From the cell containing the given text, extract its center point as [X, Y] coordinate. 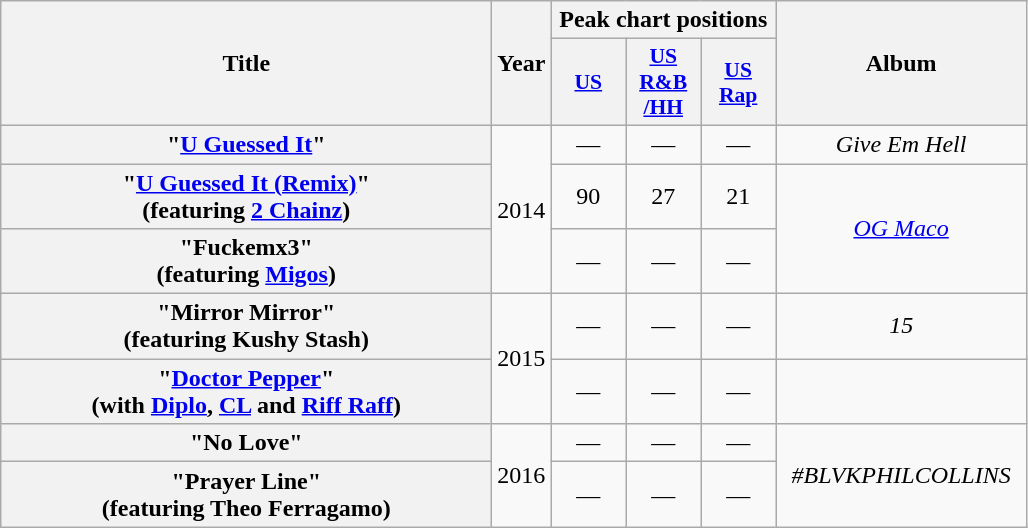
2015 [522, 359]
"U Guessed It" [246, 144]
"Fuckemx3"(featuring Migos) [246, 262]
#BLVKPHILCOLLINS [902, 476]
Give Em Hell [902, 144]
USR&B/HH [664, 82]
USRap [738, 82]
"Prayer Line"(featuring Theo Ferragamo) [246, 494]
15 [902, 326]
90 [588, 196]
"No Love" [246, 443]
2014 [522, 209]
Year [522, 64]
"U Guessed It (Remix)"(featuring 2 Chainz) [246, 196]
"Mirror Mirror"(featuring Kushy Stash) [246, 326]
27 [664, 196]
OG Maco [902, 229]
"Doctor Pepper"(with Diplo, CL and Riff Raff) [246, 392]
Peak chart positions [664, 20]
US [588, 82]
21 [738, 196]
Album [902, 64]
2016 [522, 476]
Title [246, 64]
